Output the (x, y) coordinate of the center of the cell containing the given text.  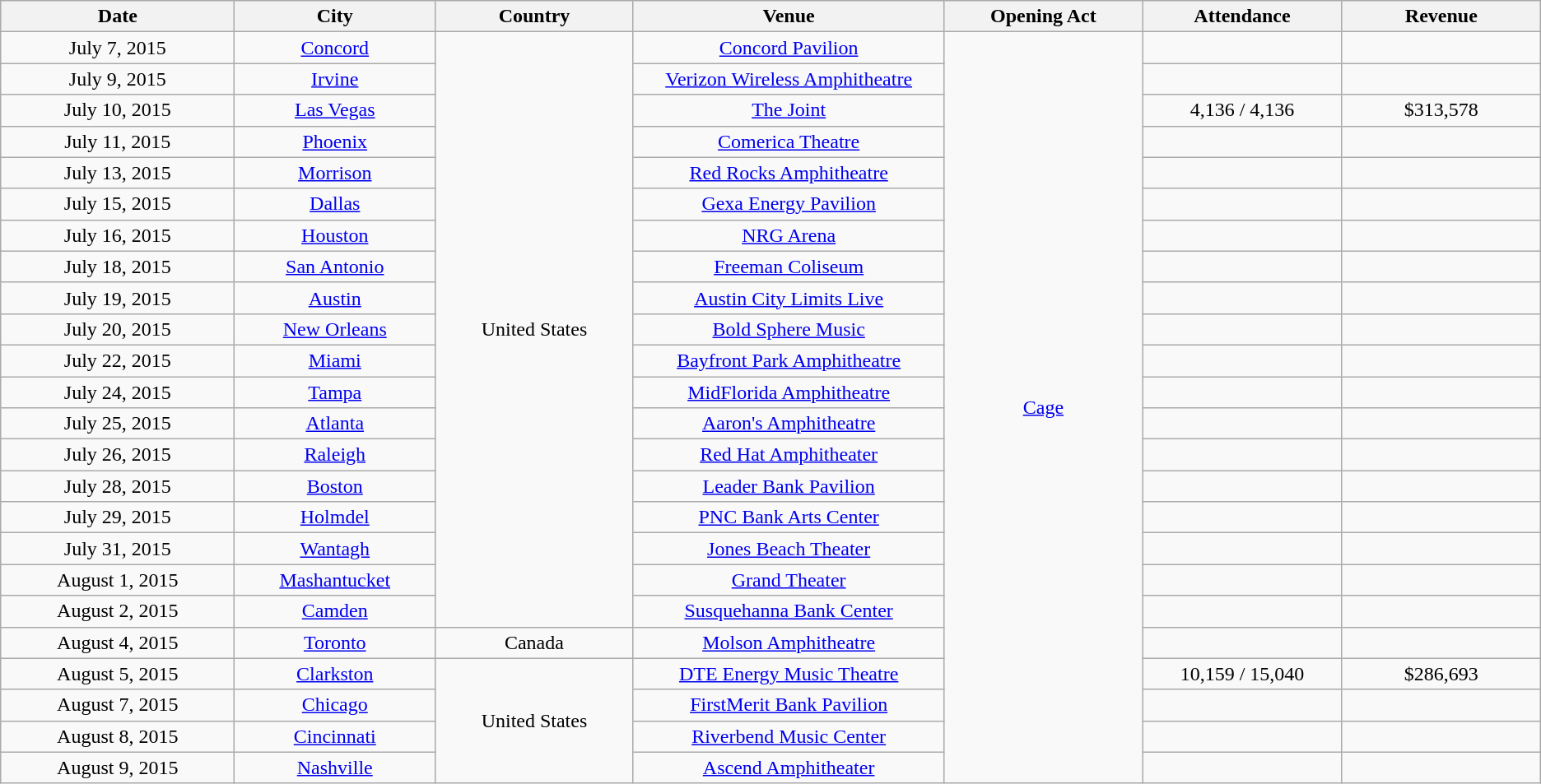
Austin (335, 298)
NRG Arena (789, 235)
10,159 / 15,040 (1243, 674)
Grand Theater (789, 580)
July 28, 2015 (118, 486)
July 10, 2015 (118, 110)
Bold Sphere Music (789, 329)
July 18, 2015 (118, 267)
July 29, 2015 (118, 517)
Phoenix (335, 141)
Holmdel (335, 517)
Tampa (335, 392)
$286,693 (1441, 674)
Concord Pavilion (789, 48)
Nashville (335, 768)
August 5, 2015 (118, 674)
Miami (335, 360)
Leader Bank Pavilion (789, 486)
August 1, 2015 (118, 580)
August 9, 2015 (118, 768)
Wantagh (335, 549)
Freeman Coliseum (789, 267)
August 4, 2015 (118, 643)
July 11, 2015 (118, 141)
Date (118, 16)
Toronto (335, 643)
Irvine (335, 79)
Houston (335, 235)
San Antonio (335, 267)
MidFlorida Amphitheatre (789, 392)
Attendance (1243, 16)
Concord (335, 48)
Dallas (335, 204)
Camden (335, 611)
Jones Beach Theater (789, 549)
July 7, 2015 (118, 48)
July 22, 2015 (118, 360)
August 8, 2015 (118, 736)
Comerica Theatre (789, 141)
Cincinnati (335, 736)
Las Vegas (335, 110)
New Orleans (335, 329)
Ascend Amphitheater (789, 768)
FirstMerit Bank Pavilion (789, 705)
Bayfront Park Amphitheatre (789, 360)
PNC Bank Arts Center (789, 517)
Verizon Wireless Amphitheatre (789, 79)
DTE Energy Music Theatre (789, 674)
Chicago (335, 705)
Country (535, 16)
Clarkston (335, 674)
Red Rocks Amphitheatre (789, 173)
Canada (535, 643)
July 13, 2015 (118, 173)
July 16, 2015 (118, 235)
Gexa Energy Pavilion (789, 204)
July 25, 2015 (118, 424)
July 26, 2015 (118, 455)
Molson Amphitheatre (789, 643)
Opening Act (1044, 16)
Mashantucket (335, 580)
July 19, 2015 (118, 298)
City (335, 16)
4,136 / 4,136 (1243, 110)
Revenue (1441, 16)
$313,578 (1441, 110)
Cage (1044, 408)
July 31, 2015 (118, 549)
July 24, 2015 (118, 392)
July 20, 2015 (118, 329)
August 2, 2015 (118, 611)
Atlanta (335, 424)
Susquehanna Bank Center (789, 611)
Morrison (335, 173)
Venue (789, 16)
Raleigh (335, 455)
July 15, 2015 (118, 204)
Aaron's Amphitheatre (789, 424)
Austin City Limits Live (789, 298)
Riverbend Music Center (789, 736)
August 7, 2015 (118, 705)
The Joint (789, 110)
Red Hat Amphitheater (789, 455)
July 9, 2015 (118, 79)
Boston (335, 486)
